Detect which cell encompasses the target text, then output its (X, Y) center coordinate. 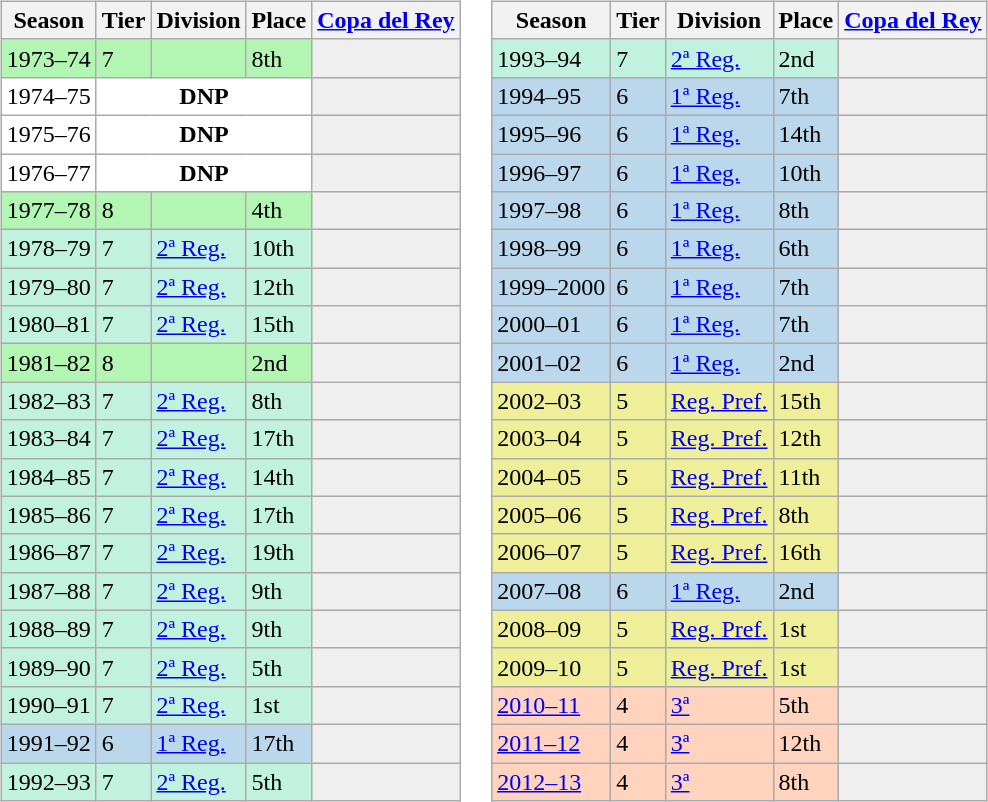
1979–80 (48, 287)
11th (806, 477)
1995–96 (552, 134)
1980–81 (48, 325)
2001–02 (552, 363)
2000–01 (552, 325)
1976–77 (48, 173)
2006–07 (552, 553)
1997–98 (552, 211)
1999–2000 (552, 287)
2012–13 (552, 781)
19th (279, 553)
1988–89 (48, 629)
2002–03 (552, 401)
1977–78 (48, 211)
2003–04 (552, 439)
2004–05 (552, 477)
4th (279, 211)
2010–11 (552, 705)
1998–99 (552, 249)
1981–82 (48, 363)
1975–76 (48, 134)
1991–92 (48, 743)
1990–91 (48, 705)
1983–84 (48, 439)
1974–75 (48, 96)
1987–88 (48, 591)
2005–06 (552, 515)
1985–86 (48, 515)
16th (806, 553)
1978–79 (48, 249)
1992–93 (48, 781)
1994–95 (552, 96)
2008–09 (552, 629)
1982–83 (48, 401)
1986–87 (48, 553)
2007–08 (552, 591)
6th (806, 249)
1989–90 (48, 667)
2011–12 (552, 743)
2009–10 (552, 667)
1973–74 (48, 58)
1993–94 (552, 58)
1996–97 (552, 173)
1984–85 (48, 477)
